Scan for the cell matching the given text and deliver its [x, y] coordinate at center. 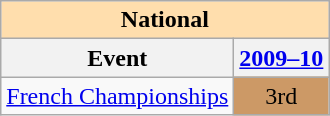
National [165, 20]
French Championships [118, 96]
Event [118, 58]
3rd [282, 96]
2009–10 [282, 58]
